Search for the cell housing the specified text and yield its (x, y) center coordinate. 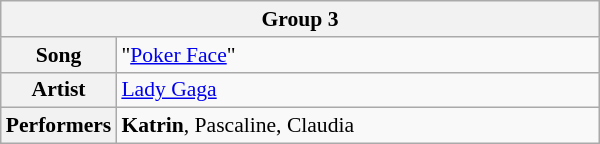
Group 3 (300, 19)
Katrin, Pascaline, Claudia (358, 126)
Song (59, 55)
Lady Gaga (358, 90)
Performers (59, 126)
"Poker Face" (358, 55)
Artist (59, 90)
